Determine the (x, y) coordinate at the center of the cell enclosing the given text.  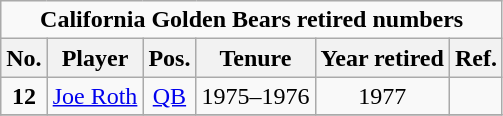
Joe Roth (95, 96)
Ref. (476, 58)
California Golden Bears retired numbers (252, 20)
Player (95, 58)
1977 (382, 96)
Year retired (382, 58)
Pos. (170, 58)
12 (24, 96)
1975–1976 (256, 96)
QB (170, 96)
No. (24, 58)
Tenure (256, 58)
